Pinpoint the cell where the given text exists, returning its [X, Y] midpoint coordinate. 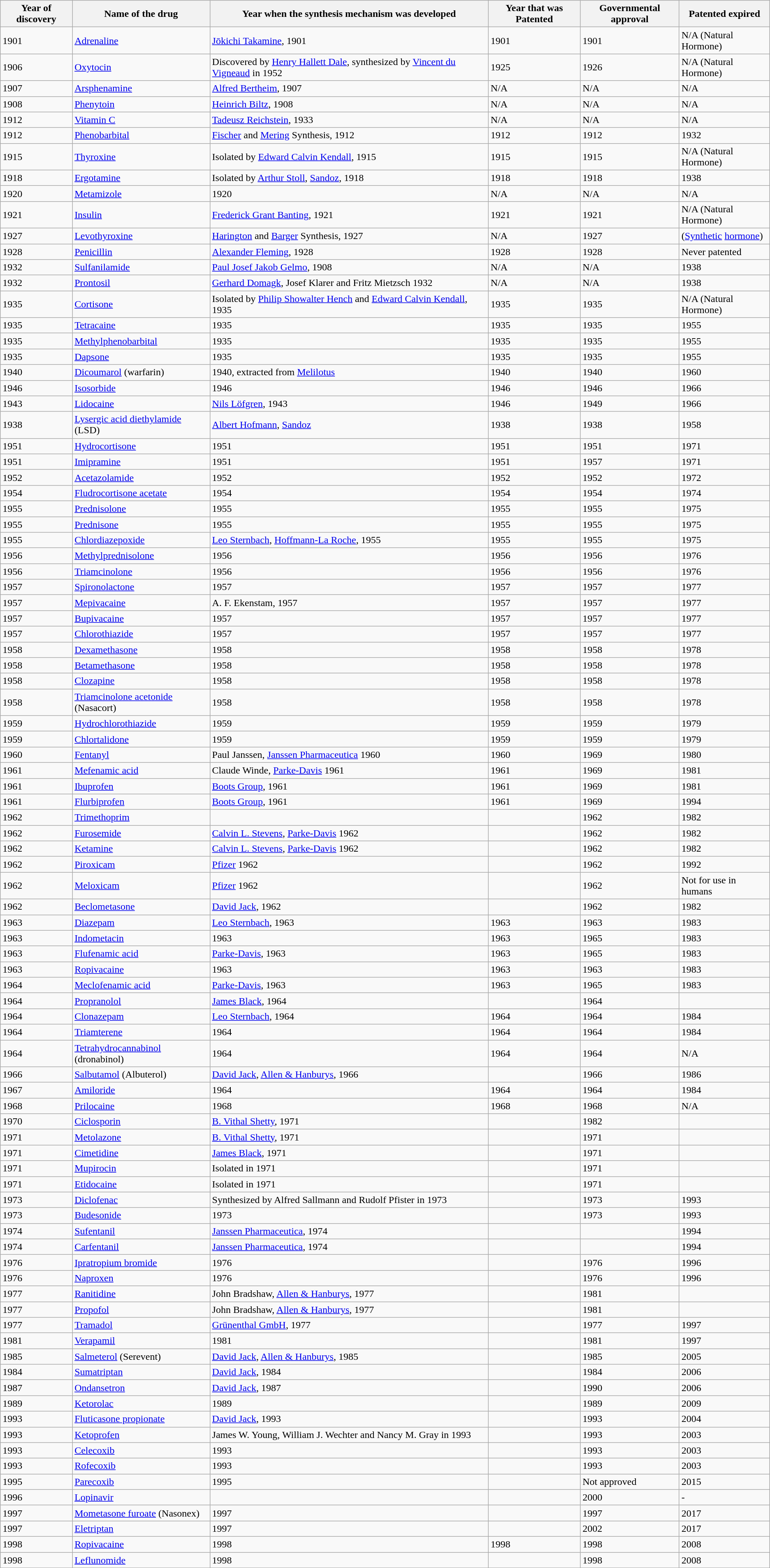
Flufenamic acid [141, 954]
Sufentanil [141, 1231]
Governmental approval [630, 14]
Name of the drug [141, 14]
Leo Sternbach, 1963 [349, 922]
1926 [630, 67]
Acetazolamide [141, 477]
David Jack, 1987 [349, 1388]
Ranitidine [141, 1294]
Mupirocin [141, 1168]
Isolated by Philip Showalter Hench and Edward Calvin Kendall, 1935 [349, 304]
Alfred Bertheim, 1907 [349, 88]
2005 [724, 1357]
Betamethasone [141, 665]
Salbutamol (Albuterol) [141, 1075]
Heinrich Biltz, 1908 [349, 104]
Flurbiprofen [141, 802]
Fluticasone propionate [141, 1419]
Salmeterol (Serevent) [141, 1357]
Phenytoin [141, 104]
Prontosil [141, 283]
2002 [630, 1529]
Patented expired [724, 14]
Carfentanil [141, 1247]
Prilocaine [141, 1106]
Synthesized by Alfred Sallmann and Rudolf Pfister in 1973 [349, 1200]
Propofol [141, 1310]
Adrenaline [141, 40]
Tadeusz Reichstein, 1933 [349, 120]
Naproxen [141, 1278]
1987 [36, 1388]
1970 [36, 1122]
Triamcinolone [141, 571]
Tetracaine [141, 325]
Triamcinolone acetonide (Nasacort) [141, 702]
Mefenamic acid [141, 770]
Meloxicam [141, 885]
Discovered by Henry Hallett Dale, synthesized by Vincent du Vigneaud in 1952 [349, 67]
Insulin [141, 215]
1992 [724, 864]
James Black, 1971 [349, 1153]
2015 [724, 1482]
A. F. Ekenstam, 1957 [349, 603]
Thyroxine [141, 156]
Mepivacaine [141, 603]
1906 [36, 67]
Metolazone [141, 1137]
Isolated by Edward Calvin Kendall, 1915 [349, 156]
Diazepam [141, 922]
Amiloride [141, 1090]
1986 [724, 1075]
James Black, 1964 [349, 1001]
Meclofenamic acid [141, 985]
Leo Sternbach, Hoffmann-La Roche, 1955 [349, 540]
Alexander Fleming, 1928 [349, 251]
David Jack, Allen & Hanburys, 1985 [349, 1357]
Fischer and Mering Synthesis, 1912 [349, 135]
Furosemide [141, 833]
Dicoumarol (warfarin) [141, 372]
Chlorothiazide [141, 634]
Ketorolac [141, 1403]
Jōkichi Takamine, 1901 [349, 40]
Dexamethasone [141, 650]
Isolated by Arthur Stoll, Sandoz, 1918 [349, 178]
Ergotamine [141, 178]
Methylprednisolone [141, 556]
2004 [724, 1419]
Paul Josef Jakob Gelmo, 1908 [349, 267]
Triamterene [141, 1032]
1940, extracted from Melilotus [349, 372]
1949 [630, 404]
Vitamin C [141, 120]
Ipratropium bromide [141, 1262]
Cimetidine [141, 1153]
James W. Young, William J. Wechter and Nancy M. Gray in 1993 [349, 1435]
David Jack, 1993 [349, 1419]
Ibuprofen [141, 786]
Lopinavir [141, 1497]
Propranolol [141, 1001]
Trimethoprim [141, 818]
Harington and Barger Synthesis, 1927 [349, 236]
David Jack, 1984 [349, 1372]
- [724, 1497]
(Synthetic hormone) [724, 236]
Arsphenamine [141, 88]
Sulfanilamide [141, 267]
Never patented [724, 251]
Ketoprofen [141, 1435]
1990 [630, 1388]
Spironolactone [141, 587]
Cortisone [141, 304]
Mometasone furoate (Nasonex) [141, 1513]
Fentanyl [141, 755]
1943 [36, 404]
Year of discovery [36, 14]
Prednisone [141, 525]
Beclometasone [141, 907]
Clozapine [141, 681]
Imipramine [141, 462]
2000 [630, 1497]
Leflunomide [141, 1560]
Bupivacaine [141, 618]
Leo Sternbach, 1964 [349, 1016]
Prednisolone [141, 509]
Frederick Grant Banting, 1921 [349, 215]
Sumatriptan [141, 1372]
Chlortalidone [141, 739]
Methylphenobarbital [141, 341]
Tramadol [141, 1325]
Diclofenac [141, 1200]
Ondansetron [141, 1388]
1972 [724, 477]
Nils Löfgren, 1943 [349, 404]
Budesonide [141, 1215]
Penicillin [141, 251]
Metamizole [141, 193]
Oxytocin [141, 67]
Phenobarbital [141, 135]
2009 [724, 1403]
Ciclosporin [141, 1122]
Celecoxib [141, 1450]
Ketamine [141, 849]
Paul Janssen, Janssen Pharmaceutica 1960 [349, 755]
Hydrochlorothiazide [141, 723]
Lysergic acid diethylamide (LSD) [141, 425]
Fludrocortisone acetate [141, 493]
Tetrahydrocannabinol (dronabinol) [141, 1053]
Chlordiazepoxide [141, 540]
1967 [36, 1090]
Rofecoxib [141, 1466]
Levothyroxine [141, 236]
Etidocaine [141, 1184]
1907 [36, 88]
Not approved [630, 1482]
Not for use in humans [724, 885]
Isosorbide [141, 388]
Year that was Patented [534, 14]
Albert Hofmann, Sandoz [349, 425]
Parecoxib [141, 1482]
Verapamil [141, 1341]
Year when the synthesis mechanism was developed [349, 14]
1908 [36, 104]
Piroxicam [141, 864]
Dapsone [141, 357]
Grünenthal GmbH, 1977 [349, 1325]
1925 [534, 67]
Eletriptan [141, 1529]
1980 [724, 755]
Indometacin [141, 938]
Gerhard Domagk, Josef Klarer and Fritz Mietzsch 1932 [349, 283]
Lidocaine [141, 404]
Hydrocortisone [141, 446]
Clonazepam [141, 1016]
David Jack, Allen & Hanburys, 1966 [349, 1075]
David Jack, 1962 [349, 907]
Claude Winde, Parke-Davis 1961 [349, 770]
